Identify which cell holds the provided text, then report its [x, y] central coordinate. 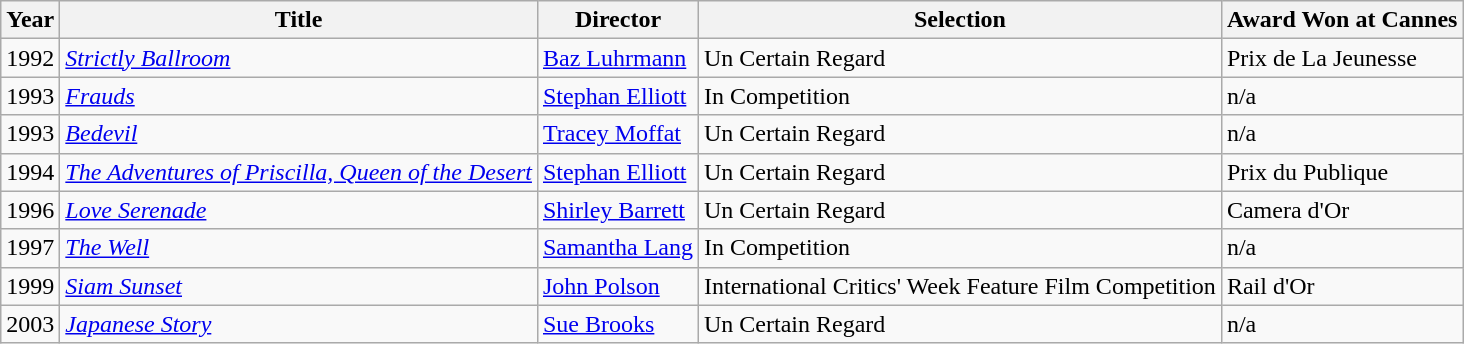
1999 [30, 286]
Samantha Lang [618, 248]
2003 [30, 324]
Award Won at Cannes [1342, 20]
Frauds [299, 96]
The Well [299, 248]
Bedevil [299, 134]
1992 [30, 58]
Love Serenade [299, 210]
Year [30, 20]
Rail d'Or [1342, 286]
Camera d'Or [1342, 210]
The Adventures of Priscilla, Queen of the Desert [299, 172]
John Polson [618, 286]
Prix de La Jeunesse [1342, 58]
Japanese Story [299, 324]
Prix du Publique [1342, 172]
Shirley Barrett [618, 210]
Strictly Ballroom [299, 58]
International Critics' Week Feature Film Competition [960, 286]
Director [618, 20]
1994 [30, 172]
1997 [30, 248]
Baz Luhrmann [618, 58]
1996 [30, 210]
Siam Sunset [299, 286]
Title [299, 20]
Tracey Moffat [618, 134]
Selection [960, 20]
Sue Brooks [618, 324]
